Output the (x, y) coordinate of the center of the cell containing the given text.  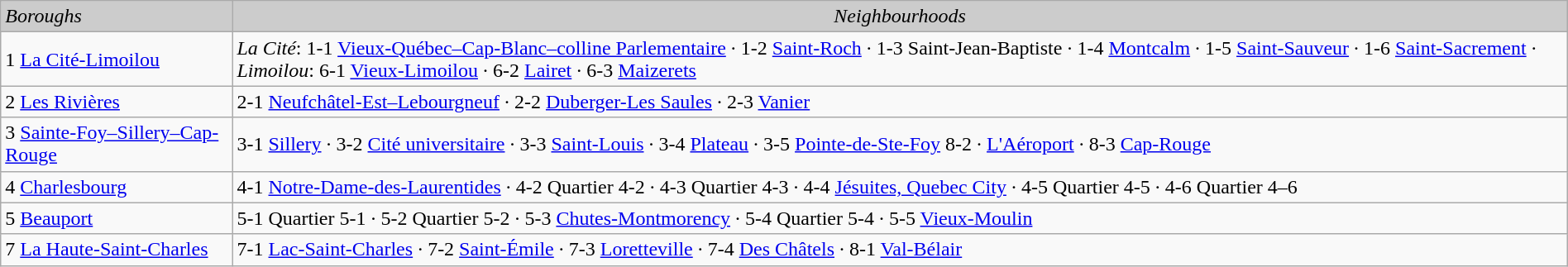
5 Beauport (117, 218)
4-1 Notre-Dame-des-Laurentides · 4-2 Quartier 4-2 · 4-3 Quartier 4-3 · 4-4 Jésuites, Quebec City · 4-5 Quartier 4-5 · 4-6 Quartier 4–6 (900, 187)
1 La Cité-Limoilou (117, 60)
Boroughs (117, 17)
7-1 Lac-Saint-Charles · 7-2 Saint-Émile · 7-3 Loretteville · 7-4 Des Châtels · 8-1 Val-Bélair (900, 250)
3-1 Sillery · 3-2 Cité universitaire · 3-3 Saint-Louis · 3-4 Plateau · 3-5 Pointe-de-Ste-Foy 8-2 · L'Aéroport · 8-3 Cap-Rouge (900, 144)
4 Charlesbourg (117, 187)
Neighbourhoods (900, 17)
2-1 Neufchâtel-Est–Lebourgneuf · 2-2 Duberger-Les Saules · 2-3 Vanier (900, 102)
5-1 Quartier 5-1 · 5-2 Quartier 5-2 · 5-3 Chutes-Montmorency · 5-4 Quartier 5-4 · 5-5 Vieux-Moulin (900, 218)
3 Sainte-Foy–Sillery–Cap-Rouge (117, 144)
7 La Haute-Saint-Charles (117, 250)
2 Les Rivières (117, 102)
